Output the (X, Y) coordinate of the center of the cell containing the given text.  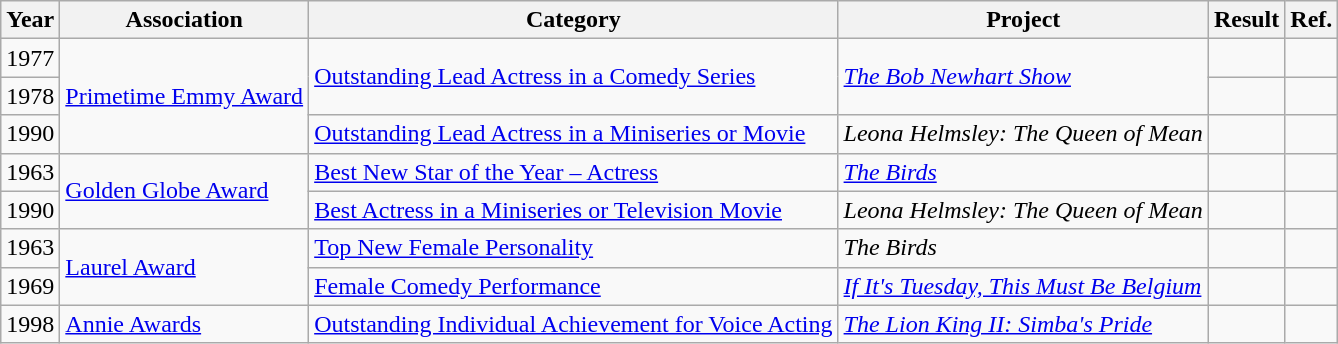
Annie Awards (184, 324)
1977 (30, 58)
1978 (30, 96)
Golden Globe Award (184, 191)
Laurel Award (184, 267)
Best Actress in a Miniseries or Television Movie (574, 210)
The Bob Newhart Show (1023, 77)
Result (1246, 20)
Outstanding Individual Achievement for Voice Acting (574, 324)
Ref. (1312, 20)
Best New Star of the Year – Actress (574, 172)
Category (574, 20)
Outstanding Lead Actress in a Miniseries or Movie (574, 134)
Association (184, 20)
Year (30, 20)
The Lion King II: Simba's Pride (1023, 324)
Top New Female Personality (574, 248)
Primetime Emmy Award (184, 96)
Female Comedy Performance (574, 286)
1998 (30, 324)
1969 (30, 286)
Project (1023, 20)
If It's Tuesday, This Must Be Belgium (1023, 286)
Outstanding Lead Actress in a Comedy Series (574, 77)
